Identify which cell holds the provided text, then report its (x, y) central coordinate. 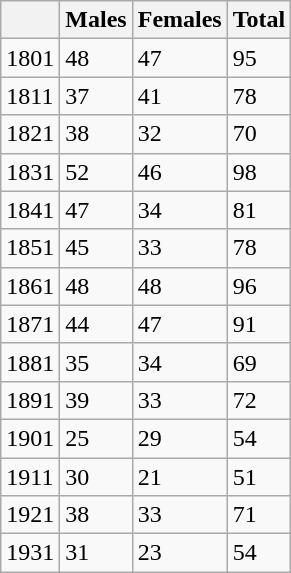
1821 (30, 134)
1901 (30, 438)
46 (180, 172)
31 (96, 553)
45 (96, 248)
72 (259, 400)
37 (96, 96)
69 (259, 362)
1871 (30, 324)
52 (96, 172)
1801 (30, 58)
21 (180, 477)
1881 (30, 362)
1851 (30, 248)
91 (259, 324)
71 (259, 515)
98 (259, 172)
32 (180, 134)
1811 (30, 96)
51 (259, 477)
1841 (30, 210)
29 (180, 438)
1931 (30, 553)
1831 (30, 172)
1921 (30, 515)
70 (259, 134)
23 (180, 553)
1861 (30, 286)
Males (96, 20)
44 (96, 324)
30 (96, 477)
39 (96, 400)
95 (259, 58)
1911 (30, 477)
25 (96, 438)
41 (180, 96)
81 (259, 210)
96 (259, 286)
Total (259, 20)
1891 (30, 400)
Females (180, 20)
35 (96, 362)
